Pinpoint the cell where the given text exists, returning its [X, Y] midpoint coordinate. 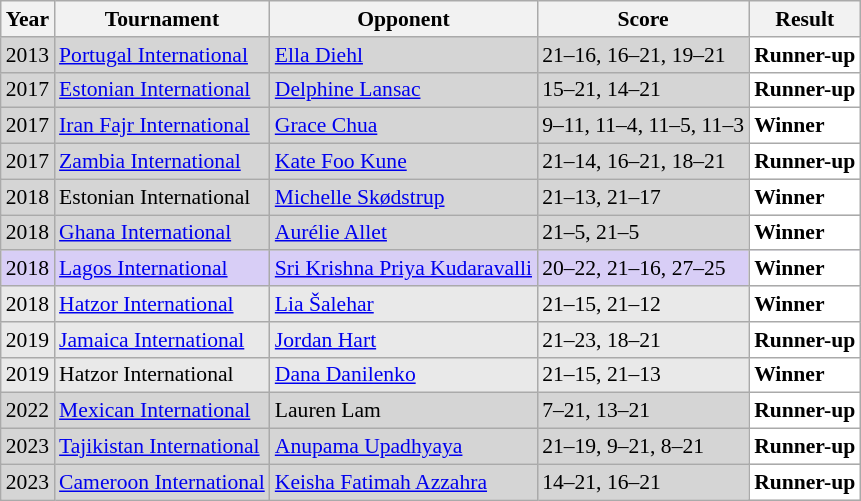
Jamaica International [162, 340]
14–21, 16–21 [643, 482]
Dana Danilenko [404, 375]
Result [804, 19]
Tajikistan International [162, 447]
Opponent [404, 19]
Score [643, 19]
Sri Krishna Priya Kudaravalli [404, 269]
21–16, 16–21, 19–21 [643, 55]
9–11, 11–4, 11–5, 11–3 [643, 126]
Ella Diehl [404, 55]
Keisha Fatimah Azzahra [404, 482]
21–19, 9–21, 8–21 [643, 447]
Iran Fajr International [162, 126]
21–23, 18–21 [643, 340]
Tournament [162, 19]
Mexican International [162, 411]
21–5, 21–5 [643, 233]
Cameroon International [162, 482]
7–21, 13–21 [643, 411]
Delphine Lansac [404, 90]
Kate Foo Kune [404, 162]
21–15, 21–12 [643, 304]
21–15, 21–13 [643, 375]
2013 [28, 55]
Michelle Skødstrup [404, 197]
20–22, 21–16, 27–25 [643, 269]
Lagos International [162, 269]
Grace Chua [404, 126]
Lauren Lam [404, 411]
Year [28, 19]
Jordan Hart [404, 340]
Ghana International [162, 233]
Portugal International [162, 55]
Aurélie Allet [404, 233]
21–13, 21–17 [643, 197]
15–21, 14–21 [643, 90]
21–14, 16–21, 18–21 [643, 162]
Anupama Upadhyaya [404, 447]
2022 [28, 411]
Lia Šalehar [404, 304]
Zambia International [162, 162]
